From the cell containing the given text, extract its center point as [x, y] coordinate. 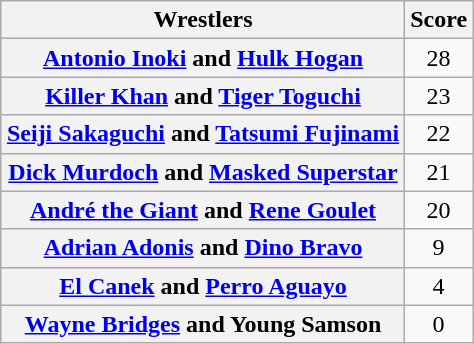
Killer Khan and Tiger Toguchi [202, 96]
22 [439, 134]
André the Giant and Rene Goulet [202, 210]
Wayne Bridges and Young Samson [202, 324]
Antonio Inoki and Hulk Hogan [202, 58]
Seiji Sakaguchi and Tatsumi Fujinami [202, 134]
28 [439, 58]
0 [439, 324]
Wrestlers [202, 20]
Dick Murdoch and Masked Superstar [202, 172]
El Canek and Perro Aguayo [202, 286]
21 [439, 172]
9 [439, 248]
Score [439, 20]
20 [439, 210]
Adrian Adonis and Dino Bravo [202, 248]
4 [439, 286]
23 [439, 96]
